Provide the (x, y) coordinate of the cell's center where the given text is located.  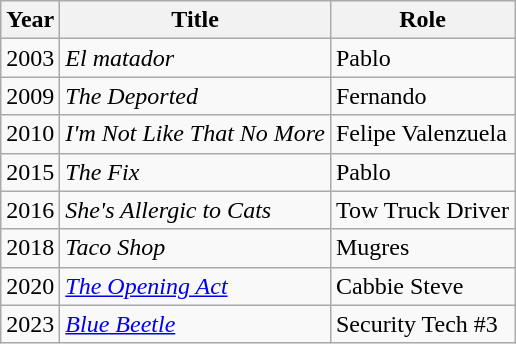
The Fix (196, 172)
2018 (30, 248)
Role (422, 20)
2016 (30, 210)
The Opening Act (196, 286)
Taco Shop (196, 248)
Tow Truck Driver (422, 210)
2023 (30, 324)
2010 (30, 134)
2009 (30, 96)
Security Tech #3 (422, 324)
Mugres (422, 248)
Year (30, 20)
Blue Beetle (196, 324)
Cabbie Steve (422, 286)
She's Allergic to Cats (196, 210)
Fernando (422, 96)
I'm Not Like That No More (196, 134)
El matador (196, 58)
Title (196, 20)
2015 (30, 172)
2020 (30, 286)
Felipe Valenzuela (422, 134)
2003 (30, 58)
The Deported (196, 96)
